From the cell containing the given text, extract its center point as (X, Y) coordinate. 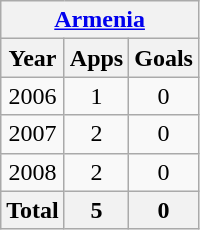
Armenia (100, 20)
2006 (33, 96)
2008 (33, 172)
1 (96, 96)
Apps (96, 58)
5 (96, 210)
2007 (33, 134)
Year (33, 58)
Goals (164, 58)
Total (33, 210)
